Detect which cell encompasses the target text, then output its [x, y] center coordinate. 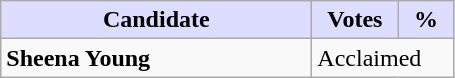
% [426, 20]
Candidate [156, 20]
Acclaimed [383, 58]
Votes [355, 20]
Sheena Young [156, 58]
